Locate the cell with the specified text and output its (X, Y) center coordinate. 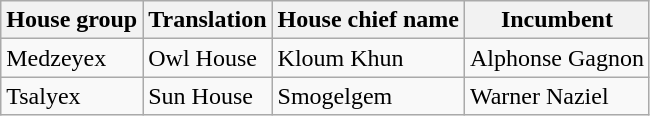
Medzeyex (72, 58)
Owl House (208, 58)
Alphonse Gagnon (556, 58)
Incumbent (556, 20)
Kloum Khun (368, 58)
Translation (208, 20)
Sun House (208, 96)
Smogelgem (368, 96)
Warner Naziel (556, 96)
Tsalyex (72, 96)
House chief name (368, 20)
House group (72, 20)
